From the cell containing the given text, extract its center point as (x, y) coordinate. 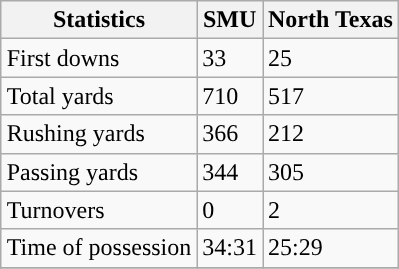
33 (230, 58)
First downs (99, 58)
710 (230, 96)
Passing yards (99, 172)
2 (330, 210)
Turnovers (99, 210)
305 (330, 172)
25:29 (330, 248)
366 (230, 134)
212 (330, 134)
Time of possession (99, 248)
34:31 (230, 248)
0 (230, 210)
Statistics (99, 20)
344 (230, 172)
North Texas (330, 20)
Rushing yards (99, 134)
517 (330, 96)
25 (330, 58)
SMU (230, 20)
Total yards (99, 96)
